Determine the [x, y] coordinate at the center of the cell enclosing the given text.  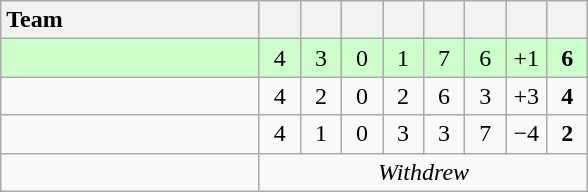
+1 [526, 58]
+3 [526, 96]
Withdrew [423, 172]
Team [130, 20]
−4 [526, 134]
